Find where the given text appears and provide that cell's center as (X, Y) coordinate. 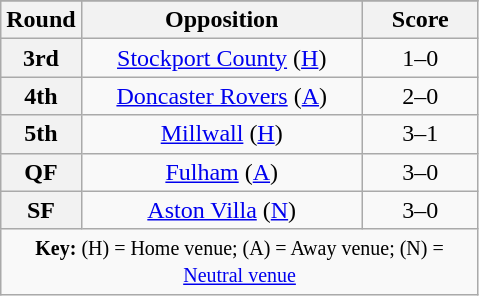
Millwall (H) (222, 134)
3–1 (420, 134)
Aston Villa (N) (222, 210)
Key: (H) = Home venue; (A) = Away venue; (N) = Neutral venue (240, 262)
4th (41, 96)
Opposition (222, 20)
QF (41, 172)
2–0 (420, 96)
3rd (41, 58)
Stockport County (H) (222, 58)
SF (41, 210)
Fulham (A) (222, 172)
Score (420, 20)
Round (41, 20)
5th (41, 134)
Doncaster Rovers (A) (222, 96)
1–0 (420, 58)
